For the text-containing cell, return its midpoint in (X, Y) coordinate format. 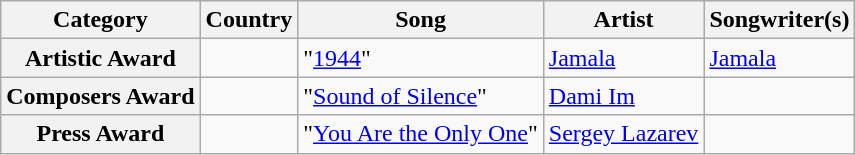
Press Award (100, 134)
Artistic Award (100, 58)
Dami Im (624, 96)
Category (100, 20)
Country (249, 20)
"1944" (421, 58)
"Sound of Silence" (421, 96)
Song (421, 20)
Artist (624, 20)
Composers Award (100, 96)
Sergey Lazarev (624, 134)
"You Are the Only One" (421, 134)
Songwriter(s) (780, 20)
